Pinpoint the cell where the given text exists, returning its [x, y] midpoint coordinate. 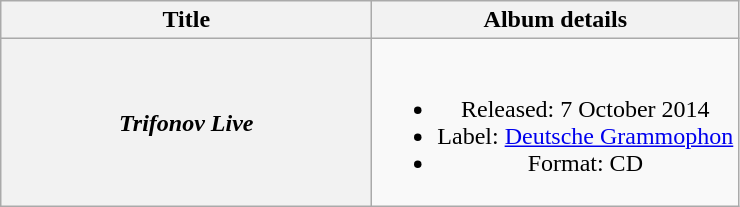
Title [186, 20]
Trifonov Live [186, 122]
Released: 7 October 2014Label: Deutsche GrammophonFormat: CD [556, 122]
Album details [556, 20]
